Scan for the cell matching the given text and deliver its (x, y) coordinate at center. 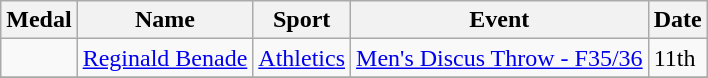
Medal (39, 20)
Date (678, 20)
Name (165, 20)
11th (678, 58)
Men's Discus Throw - F35/36 (500, 58)
Reginald Benade (165, 58)
Event (500, 20)
Sport (302, 20)
Athletics (302, 58)
